Provide the [x, y] coordinate of the cell's center where the given text is located.  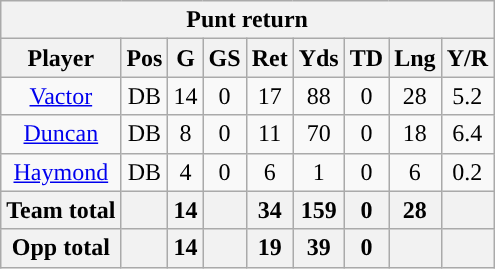
Vactor [61, 96]
Punt return [248, 20]
GS [224, 58]
17 [270, 96]
4 [186, 172]
Lng [415, 58]
1 [318, 172]
G [186, 58]
Haymond [61, 172]
Player [61, 58]
Yds [318, 58]
88 [318, 96]
TD [366, 58]
159 [318, 210]
5.2 [467, 96]
Ret [270, 58]
11 [270, 134]
Duncan [61, 134]
Pos [144, 58]
Opp total [61, 248]
39 [318, 248]
8 [186, 134]
19 [270, 248]
Team total [61, 210]
18 [415, 134]
34 [270, 210]
0.2 [467, 172]
6.4 [467, 134]
70 [318, 134]
Y/R [467, 58]
